Extract the (X, Y) coordinate from the center of the cell holding the provided text.  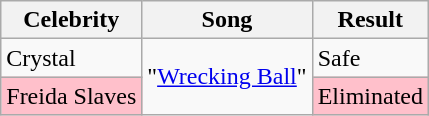
Crystal (72, 58)
Song (227, 20)
Celebrity (72, 20)
Eliminated (370, 96)
"Wrecking Ball" (227, 77)
Result (370, 20)
Safe (370, 58)
Freida Slaves (72, 96)
